Pinpoint the cell where the given text exists, returning its (x, y) midpoint coordinate. 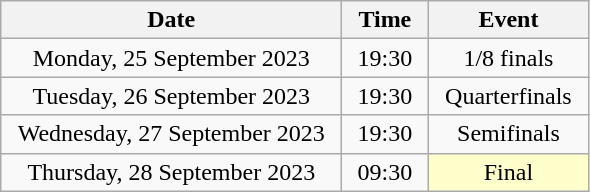
Tuesday, 26 September 2023 (172, 96)
Monday, 25 September 2023 (172, 58)
Date (172, 20)
Thursday, 28 September 2023 (172, 172)
Time (385, 20)
1/8 finals (508, 58)
Final (508, 172)
Wednesday, 27 September 2023 (172, 134)
Semifinals (508, 134)
Event (508, 20)
Quarterfinals (508, 96)
09:30 (385, 172)
